For the text-containing cell, return its midpoint in [X, Y] coordinate format. 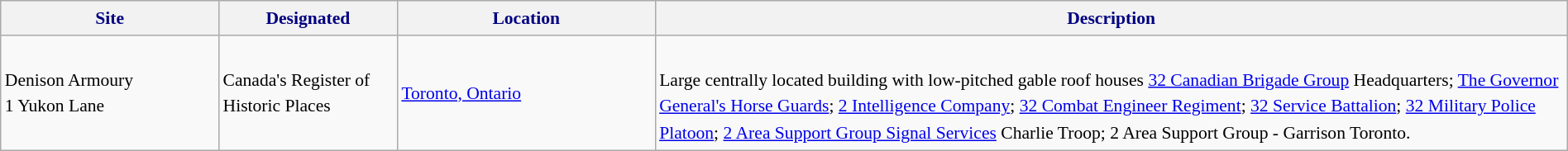
Description [1111, 18]
Site [110, 18]
Location [526, 18]
Designated [308, 18]
